Scan for the cell matching the given text and deliver its [X, Y] coordinate at center. 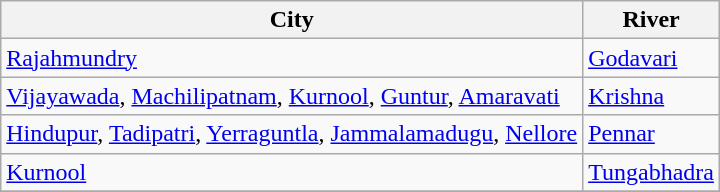
City [292, 20]
Vijayawada, Machilipatnam, Kurnool, Guntur, Amaravati [292, 96]
Pennar [652, 134]
Tungabhadra [652, 172]
Rajahmundry [292, 58]
Hindupur, Tadipatri, Yerraguntla, Jammalamadugu, Nellore [292, 134]
Kurnool [292, 172]
River [652, 20]
Godavari [652, 58]
Krishna [652, 96]
